Return the (X, Y) coordinate for the center point of the cell that contains the specified text.  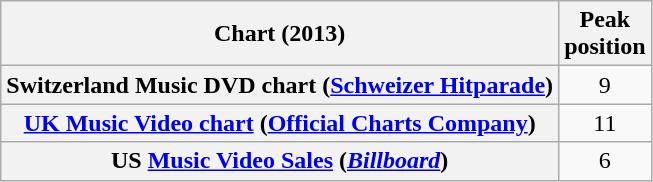
11 (605, 123)
Chart (2013) (280, 34)
Peakposition (605, 34)
9 (605, 85)
UK Music Video chart (Official Charts Company) (280, 123)
Switzerland Music DVD chart (Schweizer Hitparade) (280, 85)
6 (605, 161)
US Music Video Sales (Billboard) (280, 161)
